Search for the cell housing the specified text and yield its [X, Y] center coordinate. 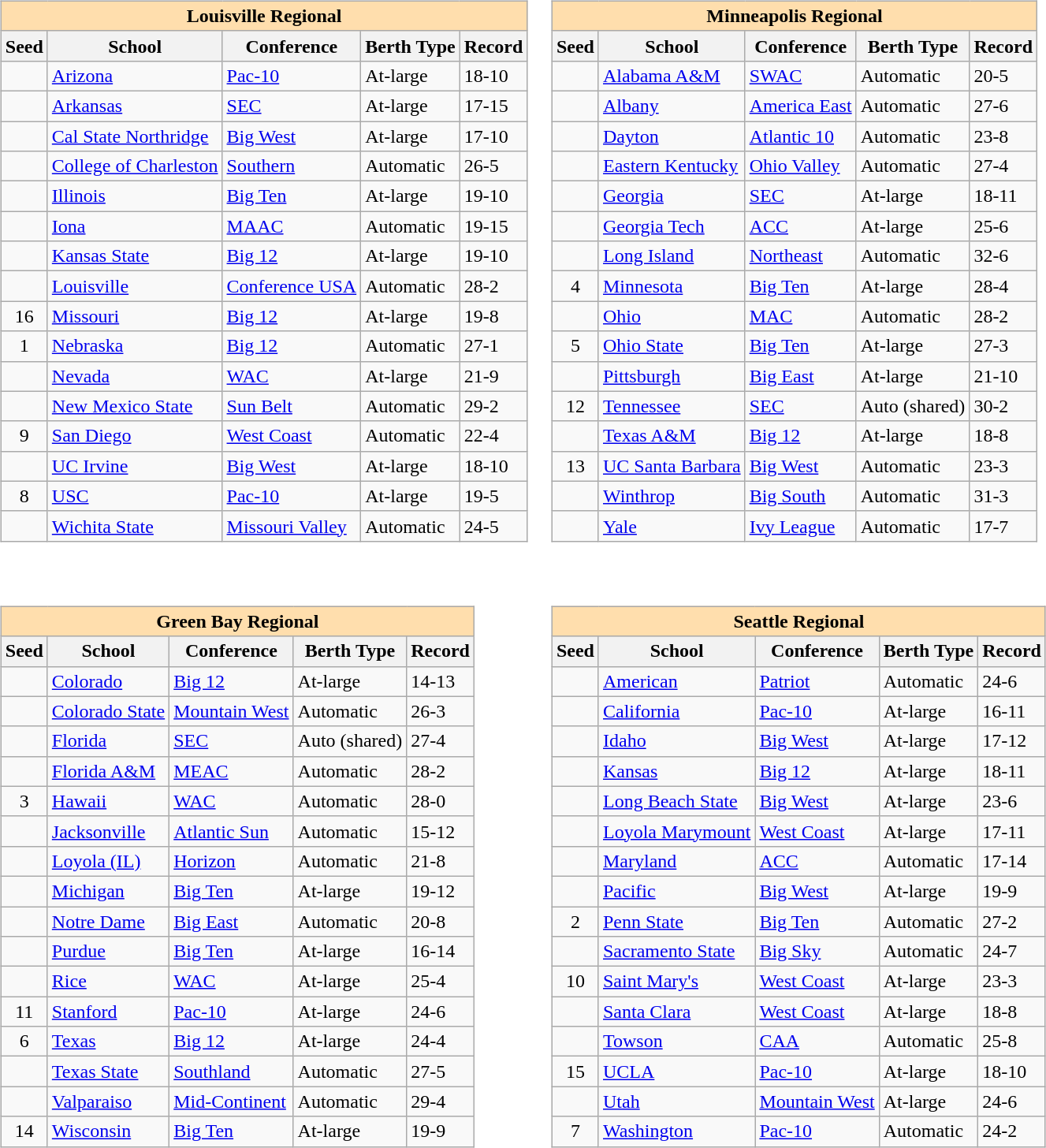
Illinois [135, 196]
27-2 [1012, 922]
Louisville [135, 286]
Winthrop [672, 496]
16-11 [1012, 711]
Colorado [108, 681]
American [676, 681]
Hawaii [108, 801]
Cal State Northridge [135, 136]
Missouri [135, 316]
Wisconsin [108, 1131]
UC Irvine [135, 466]
Notre Dame [108, 922]
22-4 [493, 436]
28-4 [1003, 286]
Louisville Regional [264, 16]
Saint Mary's [676, 982]
Southland [232, 1072]
Northeast [801, 256]
21-9 [493, 376]
Big Sky [817, 952]
24-7 [1012, 952]
Seattle Regional [798, 621]
17-14 [1012, 861]
Horizon [232, 861]
Rice [108, 982]
Dayton [672, 136]
Colorado State [108, 711]
Conference USA [292, 286]
2 [575, 922]
25-4 [441, 982]
27-3 [1003, 346]
Iona [135, 226]
Wichita State [135, 526]
5 [575, 346]
11 [24, 1012]
Michigan [108, 891]
Texas A&M [672, 436]
8 [24, 496]
23-8 [1003, 136]
SWAC [801, 76]
29-4 [441, 1101]
27-1 [493, 346]
24-5 [493, 526]
15-12 [441, 831]
Yale [672, 526]
Penn State [676, 922]
24-2 [1012, 1131]
17-10 [493, 136]
Georgia Tech [672, 226]
6 [24, 1042]
7 [575, 1131]
Washington [676, 1131]
29-2 [493, 406]
Long Island [672, 256]
32-6 [1003, 256]
Georgia [672, 196]
14-13 [441, 681]
17-15 [493, 106]
21-10 [1003, 376]
Pacific [676, 891]
Atlantic Sun [232, 831]
25-6 [1003, 226]
19-15 [493, 226]
UCLA [676, 1072]
20-5 [1003, 76]
Nebraska [135, 346]
21-8 [441, 861]
MAAC [292, 226]
Green Bay Regional [237, 621]
Texas [108, 1042]
15 [575, 1072]
26-5 [493, 166]
Loyola Marymount [676, 831]
America East [801, 106]
16-14 [441, 952]
Arkansas [135, 106]
9 [24, 436]
17-11 [1012, 831]
24-4 [441, 1042]
Long Beach State [676, 801]
Utah [676, 1101]
Valparaiso [108, 1101]
College of Charleston [135, 166]
31-3 [1003, 496]
20-8 [441, 922]
Alabama A&M [672, 76]
Florida [108, 741]
23-6 [1012, 801]
Eastern Kentucky [672, 166]
13 [575, 466]
Minneapolis Regional [795, 16]
3 [24, 801]
Stanford [108, 1012]
Idaho [676, 741]
CAA [817, 1042]
28-0 [441, 801]
Atlantic 10 [801, 136]
Towson [676, 1042]
16 [24, 316]
10 [575, 982]
Purdue [108, 952]
Sacramento State [676, 952]
Florida A&M [108, 771]
Kansas [676, 771]
Mid-Continent [232, 1101]
Jacksonville [108, 831]
Texas State [108, 1072]
26-3 [441, 711]
30-2 [1003, 406]
USC [135, 496]
14 [24, 1131]
25-8 [1012, 1042]
Big South [801, 496]
12 [575, 406]
Kansas State [135, 256]
Ohio State [672, 346]
UC Santa Barbara [672, 466]
Sun Belt [292, 406]
Arizona [135, 76]
MAC [801, 316]
Pittsburgh [672, 376]
19-8 [493, 316]
17-12 [1012, 741]
27-6 [1003, 106]
Missouri Valley [292, 526]
Tennessee [672, 406]
Southern [292, 166]
San Diego [135, 436]
MEAC [232, 771]
27-5 [441, 1072]
Ohio [672, 316]
Ohio Valley [801, 166]
Patriot [817, 681]
Nevada [135, 376]
1 [24, 346]
Ivy League [801, 526]
4 [575, 286]
19-5 [493, 496]
New Mexico State [135, 406]
Minnesota [672, 286]
Loyola (IL) [108, 861]
Albany [672, 106]
Santa Clara [676, 1012]
Maryland [676, 861]
19-12 [441, 891]
California [676, 711]
17-7 [1003, 526]
